Return [x, y] of the center of cell containing provided text 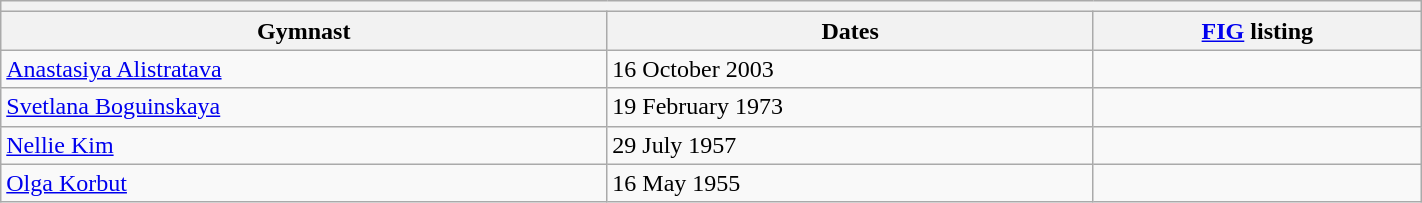
Nellie Kim [304, 145]
Olga Korbut [304, 183]
16 May 1955 [850, 183]
19 February 1973 [850, 107]
Dates [850, 31]
Anastasiya Alistratava [304, 69]
FIG listing [1257, 31]
Svetlana Boguinskaya [304, 107]
Gymnast [304, 31]
16 October 2003 [850, 69]
29 July 1957 [850, 145]
